From the cell containing the given text, extract its center point as [X, Y] coordinate. 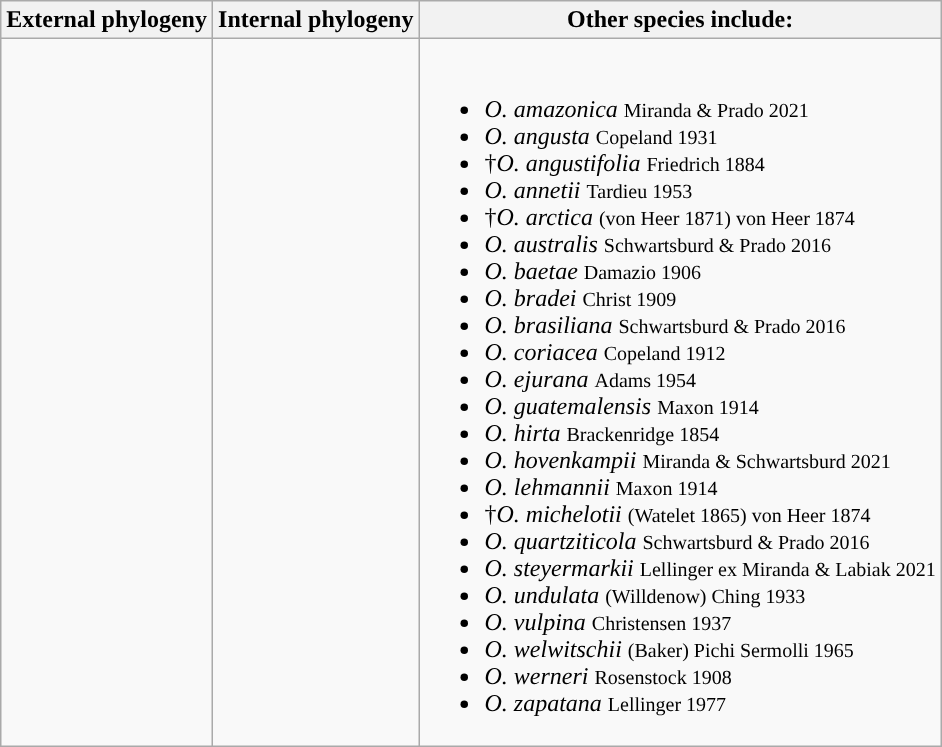
Internal phylogeny [316, 20]
External phylogeny [107, 20]
Other species include: [680, 20]
